Locate the cell with the specified text and output its (X, Y) center coordinate. 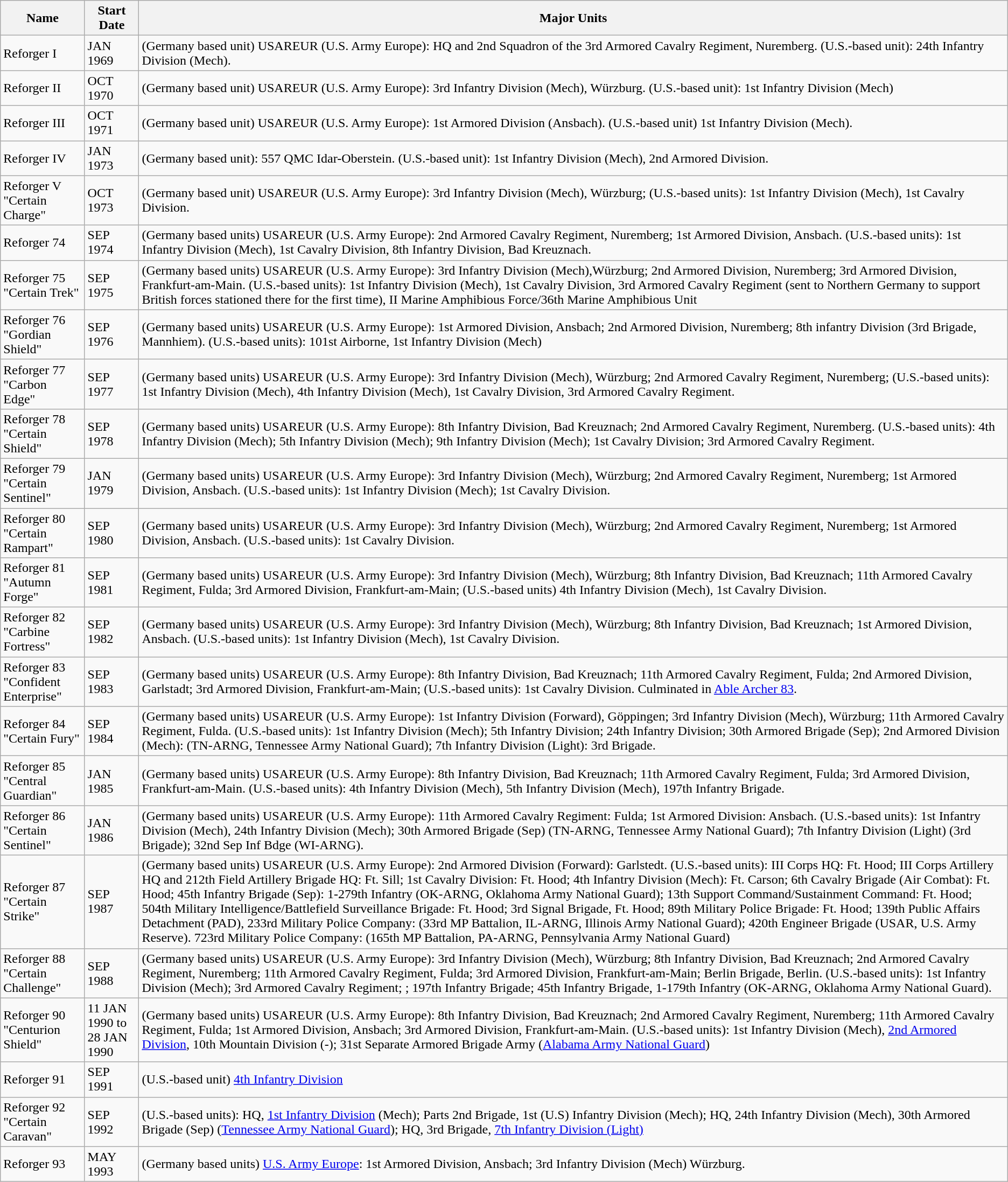
JAN 1969 (112, 53)
Reforger 76 "Gordian Shield" (43, 334)
Reforger 88 "Certain Challenge" (43, 973)
Reforger V "Certain Charge" (43, 200)
SEP 1982 (112, 632)
Reforger 84 "Certain Fury" (43, 731)
Reforger 85 "Central Guardian" (43, 781)
11 JAN 1990 to 28 JAN 1990 (112, 1030)
Reforger 92 "Certain Caravan" (43, 1122)
JAN 1973 (112, 158)
Name (43, 18)
SEP 1975 (112, 285)
OCT 1970 (112, 88)
SEP 1977 (112, 384)
(Germany based unit): 557 QMC Idar-Oberstein. (U.S.-based unit): 1st Infantry Division (Mech), 2nd Armored Division. (573, 158)
Reforger 93 (43, 1164)
Reforger 91 (43, 1079)
SEP 1992 (112, 1122)
Reforger 80 "Certain Rampart" (43, 533)
SEP 1991 (112, 1079)
JAN 1979 (112, 483)
OCT 1973 (112, 200)
(Germany based unit) USAREUR (U.S. Army Europe): 1st Armored Division (Ansbach). (U.S.-based unit) 1st Infantry Division (Mech). (573, 123)
Reforger 86 "Certain Sentinel" (43, 830)
(U.S.-based unit) 4th Infantry Division (573, 1079)
SEP 1988 (112, 973)
Reforger 78 "Certain Shield" (43, 433)
OCT 1971 (112, 123)
SEP 1978 (112, 433)
SEP 1987 (112, 901)
Reforger 77 "Carbon Edge" (43, 384)
Reforger II (43, 88)
SEP 1981 (112, 583)
Reforger 82 "Carbine Fortress" (43, 632)
SEP 1984 (112, 731)
Reforger IV (43, 158)
Reforger 79 "Certain Sentinel" (43, 483)
MAY 1993 (112, 1164)
(Germany based unit) USAREUR (U.S. Army Europe): 3rd Infantry Division (Mech), Würzburg. (U.S.-based unit): 1st Infantry Division (Mech) (573, 88)
Reforger 75 "Certain Trek" (43, 285)
JAN 1986 (112, 830)
Major Units (573, 18)
Reforger 87 "Certain Strike" (43, 901)
Reforger III (43, 123)
Reforger 83 "Confident Enterprise" (43, 682)
Reforger 90 "Centurion Shield" (43, 1030)
SEP 1976 (112, 334)
SEP 1974 (112, 242)
Reforger 81 "Autumn Forge" (43, 583)
JAN 1985 (112, 781)
Reforger I (43, 53)
Reforger 74 (43, 242)
SEP 1983 (112, 682)
Start Date (112, 18)
SEP 1980 (112, 533)
(Germany based units) U.S. Army Europe: 1st Armored Division, Ansbach; 3rd Infantry Division (Mech) Würzburg. (573, 1164)
